Provide the [X, Y] coordinate of the cell's center where the given text is located.  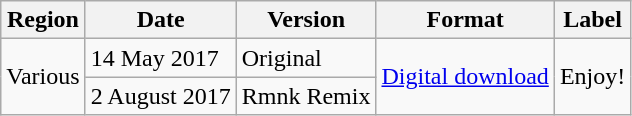
Original [306, 58]
14 May 2017 [160, 58]
Region [43, 20]
Rmnk Remix [306, 96]
Date [160, 20]
Enjoy! [592, 77]
2 August 2017 [160, 96]
Label [592, 20]
Digital download [465, 77]
Various [43, 77]
Format [465, 20]
Version [306, 20]
